Pinpoint the cell where the given text exists, returning its (x, y) midpoint coordinate. 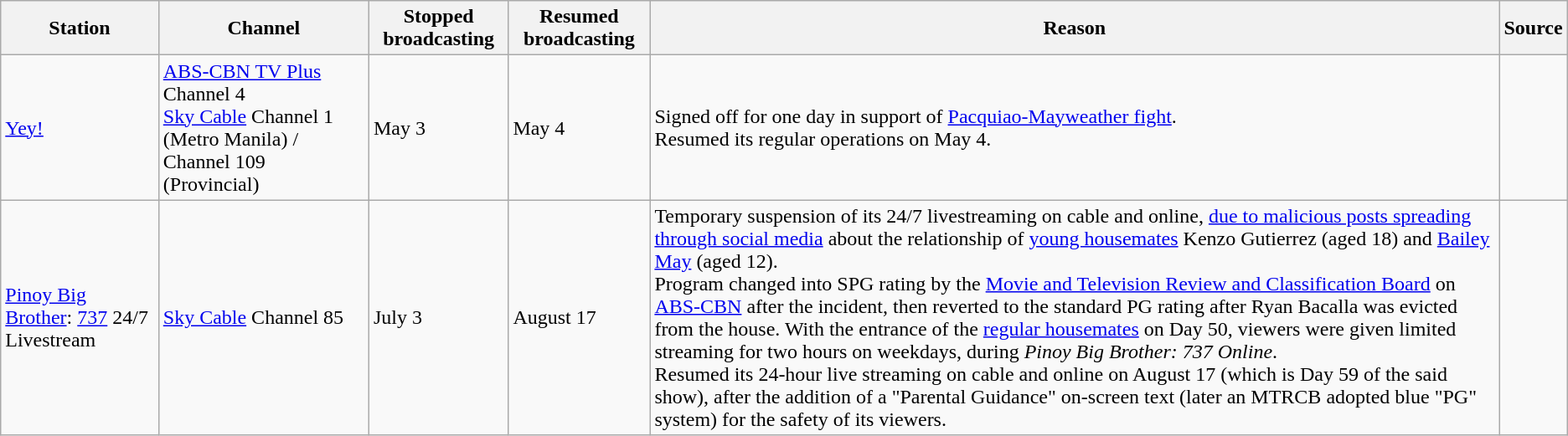
Yey! (80, 127)
Pinoy Big Brother: 737 24/7 Livestream (80, 318)
May 3 (438, 127)
Station (80, 28)
ABS-CBN TV Plus Channel 4Sky Cable Channel 1 (Metro Manila) / Channel 109 (Provincial) (263, 127)
August 17 (580, 318)
Channel (263, 28)
Source (1533, 28)
Sky Cable Channel 85 (263, 318)
Reason (1075, 28)
July 3 (438, 318)
Signed off for one day in support of Pacquiao-Mayweather fight.Resumed its regular operations on May 4. (1075, 127)
May 4 (580, 127)
Stopped broadcasting (438, 28)
Resumed broadcasting (580, 28)
